Provide the (x, y) coordinate of the cell's center where the given text is located.  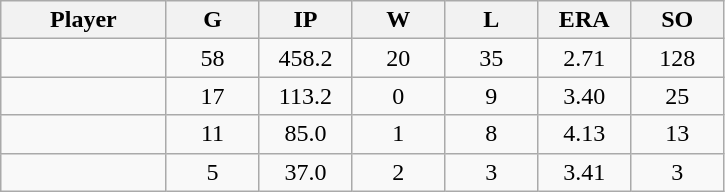
2 (398, 172)
3.41 (584, 172)
4.13 (584, 134)
Player (84, 20)
37.0 (306, 172)
0 (398, 96)
85.0 (306, 134)
9 (492, 96)
L (492, 20)
1 (398, 134)
20 (398, 58)
ERA (584, 20)
35 (492, 58)
11 (212, 134)
G (212, 20)
2.71 (584, 58)
8 (492, 134)
W (398, 20)
5 (212, 172)
58 (212, 58)
128 (678, 58)
113.2 (306, 96)
SO (678, 20)
25 (678, 96)
458.2 (306, 58)
13 (678, 134)
IP (306, 20)
17 (212, 96)
3.40 (584, 96)
